Scan for the cell matching the given text and deliver its (x, y) coordinate at center. 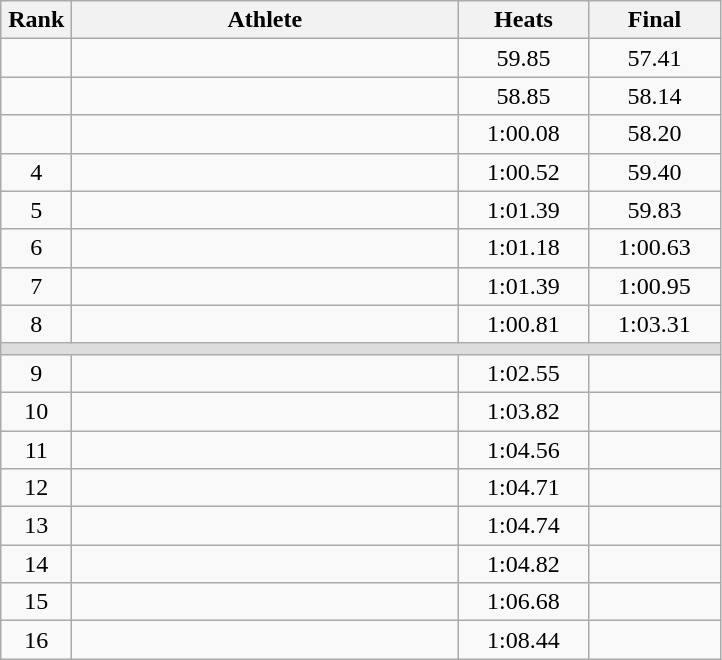
Athlete (265, 20)
1:08.44 (524, 640)
1:00.52 (524, 172)
5 (36, 210)
58.14 (654, 96)
9 (36, 373)
7 (36, 286)
1:01.18 (524, 248)
4 (36, 172)
1:04.71 (524, 488)
6 (36, 248)
58.85 (524, 96)
57.41 (654, 58)
1:04.82 (524, 564)
1:04.56 (524, 449)
59.85 (524, 58)
Rank (36, 20)
58.20 (654, 134)
8 (36, 324)
Final (654, 20)
59.83 (654, 210)
1:00.81 (524, 324)
16 (36, 640)
59.40 (654, 172)
12 (36, 488)
11 (36, 449)
Heats (524, 20)
14 (36, 564)
1:03.82 (524, 411)
1:00.08 (524, 134)
1:00.95 (654, 286)
1:06.68 (524, 602)
1:02.55 (524, 373)
1:00.63 (654, 248)
1:03.31 (654, 324)
15 (36, 602)
1:04.74 (524, 526)
10 (36, 411)
13 (36, 526)
